Detect which cell encompasses the target text, then output its (x, y) center coordinate. 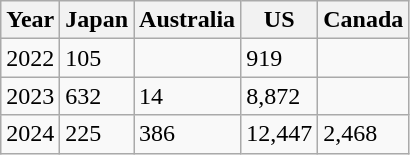
2022 (30, 58)
632 (97, 96)
12,447 (280, 134)
14 (188, 96)
105 (97, 58)
2024 (30, 134)
Year (30, 20)
Australia (188, 20)
Canada (364, 20)
US (280, 20)
8,872 (280, 96)
386 (188, 134)
919 (280, 58)
Japan (97, 20)
2,468 (364, 134)
225 (97, 134)
2023 (30, 96)
